Identify which cell holds the provided text, then report its [x, y] central coordinate. 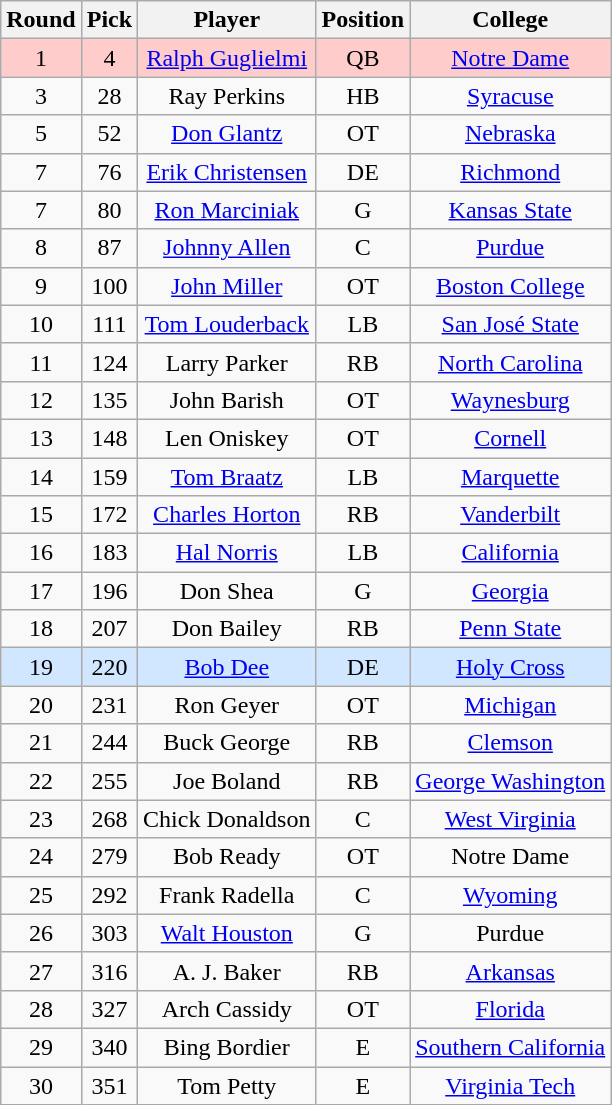
Syracuse [510, 96]
30 [41, 1085]
Michigan [510, 705]
Nebraska [510, 134]
North Carolina [510, 362]
27 [41, 971]
231 [109, 705]
Tom Louderback [227, 324]
351 [109, 1085]
3 [41, 96]
244 [109, 743]
13 [41, 438]
Erik Christensen [227, 172]
QB [363, 58]
10 [41, 324]
College [510, 20]
135 [109, 400]
16 [41, 553]
17 [41, 591]
20 [41, 705]
159 [109, 477]
Arkansas [510, 971]
18 [41, 629]
HB [363, 96]
Virginia Tech [510, 1085]
Penn State [510, 629]
Clemson [510, 743]
Vanderbilt [510, 515]
Player [227, 20]
Charles Horton [227, 515]
Position [363, 20]
183 [109, 553]
Chick Donaldson [227, 819]
12 [41, 400]
255 [109, 781]
80 [109, 210]
Holy Cross [510, 667]
303 [109, 933]
Wyoming [510, 895]
Buck George [227, 743]
Hal Norris [227, 553]
29 [41, 1047]
Bob Dee [227, 667]
Boston College [510, 286]
California [510, 553]
24 [41, 857]
Kansas State [510, 210]
4 [109, 58]
327 [109, 1009]
14 [41, 477]
340 [109, 1047]
Arch Cassidy [227, 1009]
Frank Radella [227, 895]
Pick [109, 20]
11 [41, 362]
124 [109, 362]
Ron Geyer [227, 705]
172 [109, 515]
San José State [510, 324]
Don Shea [227, 591]
A. J. Baker [227, 971]
John Barish [227, 400]
23 [41, 819]
8 [41, 248]
Marquette [510, 477]
26 [41, 933]
Southern California [510, 1047]
West Virginia [510, 819]
196 [109, 591]
Richmond [510, 172]
Florida [510, 1009]
279 [109, 857]
Joe Boland [227, 781]
Bing Bordier [227, 1047]
1 [41, 58]
Larry Parker [227, 362]
Bob Ready [227, 857]
John Miller [227, 286]
Waynesburg [510, 400]
22 [41, 781]
207 [109, 629]
George Washington [510, 781]
148 [109, 438]
Ray Perkins [227, 96]
100 [109, 286]
Tom Braatz [227, 477]
5 [41, 134]
Walt Houston [227, 933]
76 [109, 172]
316 [109, 971]
Don Glantz [227, 134]
220 [109, 667]
Cornell [510, 438]
Johnny Allen [227, 248]
19 [41, 667]
21 [41, 743]
Len Oniskey [227, 438]
9 [41, 286]
Don Bailey [227, 629]
292 [109, 895]
Georgia [510, 591]
87 [109, 248]
52 [109, 134]
268 [109, 819]
Ralph Guglielmi [227, 58]
25 [41, 895]
Round [41, 20]
111 [109, 324]
Tom Petty [227, 1085]
15 [41, 515]
Ron Marciniak [227, 210]
